Determine the (x, y) coordinate at the center of the cell enclosing the given text.  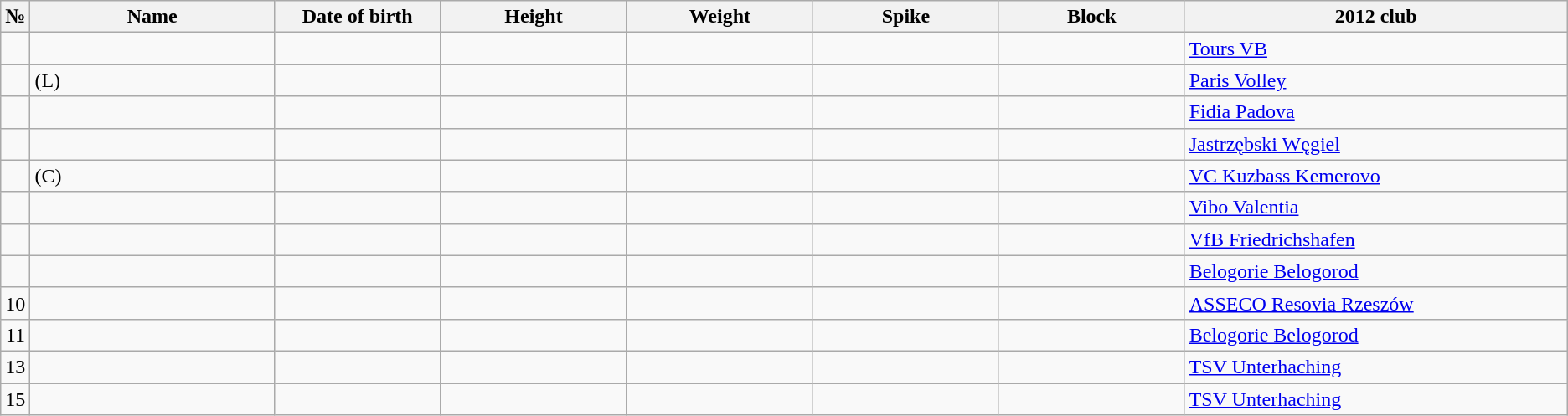
Block (1091, 17)
10 (15, 303)
Tours VB (1375, 49)
ASSECO Resovia Rzeszów (1375, 303)
15 (15, 399)
11 (15, 335)
Height (534, 17)
Paris Volley (1375, 80)
2012 club (1375, 17)
(L) (152, 80)
13 (15, 367)
(C) (152, 176)
№ (15, 17)
Spike (905, 17)
VC Kuzbass Kemerovo (1375, 176)
Fidia Padova (1375, 112)
Weight (720, 17)
Jastrzębski Węgiel (1375, 144)
Vibo Valentia (1375, 208)
Date of birth (357, 17)
Name (152, 17)
VfB Friedrichshafen (1375, 239)
